Output the (x, y) coordinate of the center of the cell containing the given text.  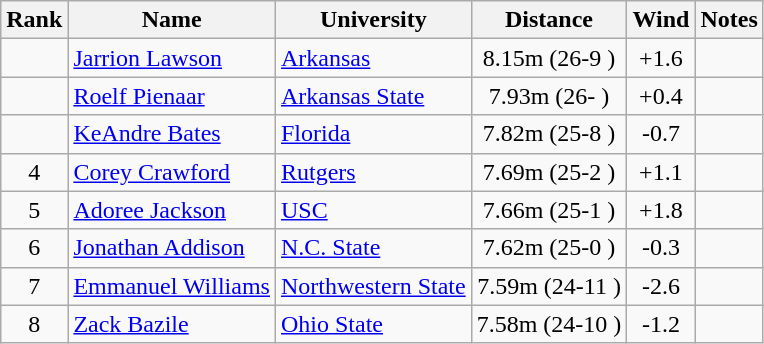
7.58m (24-10 ) (549, 324)
6 (34, 248)
7 (34, 286)
Notes (729, 20)
Rutgers (373, 172)
USC (373, 210)
Ohio State (373, 324)
8 (34, 324)
Emmanuel Williams (172, 286)
7.93m (26- ) (549, 96)
Arkansas State (373, 96)
Northwestern State (373, 286)
-1.2 (661, 324)
Corey Crawford (172, 172)
7.59m (24-11 ) (549, 286)
Wind (661, 20)
4 (34, 172)
-0.7 (661, 134)
7.62m (25-0 ) (549, 248)
Jarrion Lawson (172, 58)
Adoree Jackson (172, 210)
7.82m (25-8 ) (549, 134)
-2.6 (661, 286)
+1.8 (661, 210)
Arkansas (373, 58)
Roelf Pienaar (172, 96)
University (373, 20)
Rank (34, 20)
KeAndre Bates (172, 134)
-0.3 (661, 248)
+1.6 (661, 58)
N.C. State (373, 248)
7.69m (25-2 ) (549, 172)
5 (34, 210)
Zack Bazile (172, 324)
8.15m (26-9 ) (549, 58)
Jonathan Addison (172, 248)
Distance (549, 20)
Name (172, 20)
Florida (373, 134)
7.66m (25-1 ) (549, 210)
+0.4 (661, 96)
+1.1 (661, 172)
